Return the [x, y] coordinate for the center point of the cell that contains the specified text.  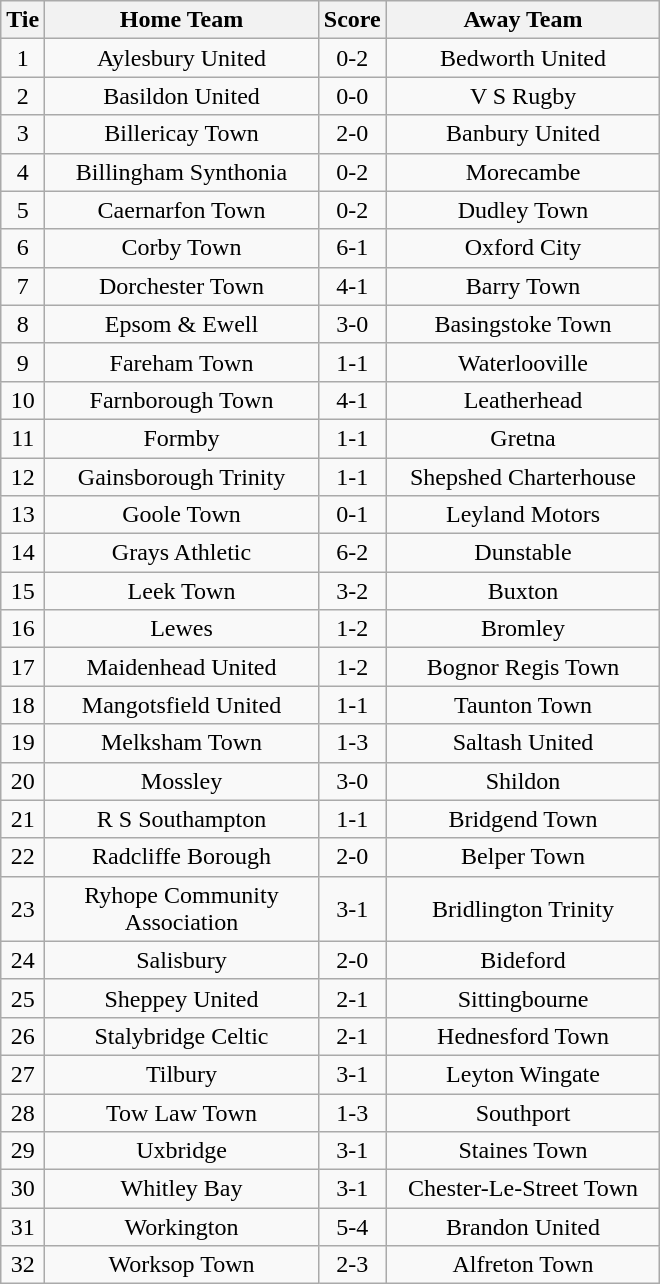
18 [23, 705]
6-2 [352, 553]
Staines Town [523, 1151]
Away Team [523, 20]
21 [23, 819]
Caernarfon Town [182, 210]
Leatherhead [523, 400]
1 [23, 58]
Dorchester Town [182, 286]
Bridgend Town [523, 819]
Tie [23, 20]
Lewes [182, 629]
6-1 [352, 248]
Score [352, 20]
Leyton Wingate [523, 1074]
Dunstable [523, 553]
Radcliffe Borough [182, 857]
Billingham Synthonia [182, 172]
Melksham Town [182, 743]
0-0 [352, 96]
Home Team [182, 20]
Southport [523, 1113]
Shildon [523, 781]
3 [23, 134]
10 [23, 400]
17 [23, 667]
Oxford City [523, 248]
Sittingbourne [523, 998]
Salisbury [182, 960]
Sheppey United [182, 998]
Workington [182, 1227]
11 [23, 438]
Ryhope Community Association [182, 908]
Leyland Motors [523, 515]
Leek Town [182, 591]
Chester-Le-Street Town [523, 1189]
Mossley [182, 781]
32 [23, 1265]
26 [23, 1036]
Stalybridge Celtic [182, 1036]
Tow Law Town [182, 1113]
5-4 [352, 1227]
27 [23, 1074]
Gretna [523, 438]
19 [23, 743]
V S Rugby [523, 96]
Buxton [523, 591]
Bedworth United [523, 58]
Saltash United [523, 743]
Alfreton Town [523, 1265]
Epsom & Ewell [182, 324]
Worksop Town [182, 1265]
6 [23, 248]
Bridlington Trinity [523, 908]
12 [23, 477]
Gainsborough Trinity [182, 477]
Waterlooville [523, 362]
Formby [182, 438]
Basildon United [182, 96]
Barry Town [523, 286]
Fareham Town [182, 362]
Hednesford Town [523, 1036]
Corby Town [182, 248]
Shepshed Charterhouse [523, 477]
0-1 [352, 515]
14 [23, 553]
Whitley Bay [182, 1189]
Bideford [523, 960]
Billericay Town [182, 134]
13 [23, 515]
Uxbridge [182, 1151]
22 [23, 857]
Basingstoke Town [523, 324]
2 [23, 96]
Bognor Regis Town [523, 667]
R S Southampton [182, 819]
24 [23, 960]
Goole Town [182, 515]
4 [23, 172]
16 [23, 629]
2-3 [352, 1265]
7 [23, 286]
28 [23, 1113]
Aylesbury United [182, 58]
8 [23, 324]
Tilbury [182, 1074]
3-2 [352, 591]
Bromley [523, 629]
Morecambe [523, 172]
5 [23, 210]
23 [23, 908]
Farnborough Town [182, 400]
Maidenhead United [182, 667]
Taunton Town [523, 705]
25 [23, 998]
20 [23, 781]
31 [23, 1227]
30 [23, 1189]
15 [23, 591]
29 [23, 1151]
Belper Town [523, 857]
9 [23, 362]
Grays Athletic [182, 553]
Banbury United [523, 134]
Brandon United [523, 1227]
Mangotsfield United [182, 705]
Dudley Town [523, 210]
